From the cell containing the given text, extract its center point as [X, Y] coordinate. 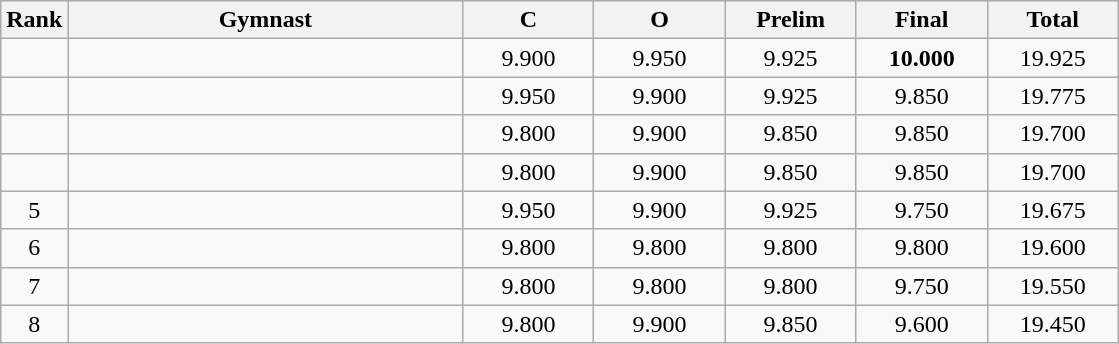
Prelim [790, 20]
Gymnast [266, 20]
19.775 [1052, 96]
19.450 [1052, 324]
19.550 [1052, 286]
Total [1052, 20]
7 [34, 286]
19.675 [1052, 210]
O [660, 20]
10.000 [922, 58]
C [528, 20]
9.600 [922, 324]
Final [922, 20]
6 [34, 248]
19.600 [1052, 248]
19.925 [1052, 58]
8 [34, 324]
5 [34, 210]
Rank [34, 20]
